Determine the (X, Y) coordinate at the center of the cell enclosing the given text.  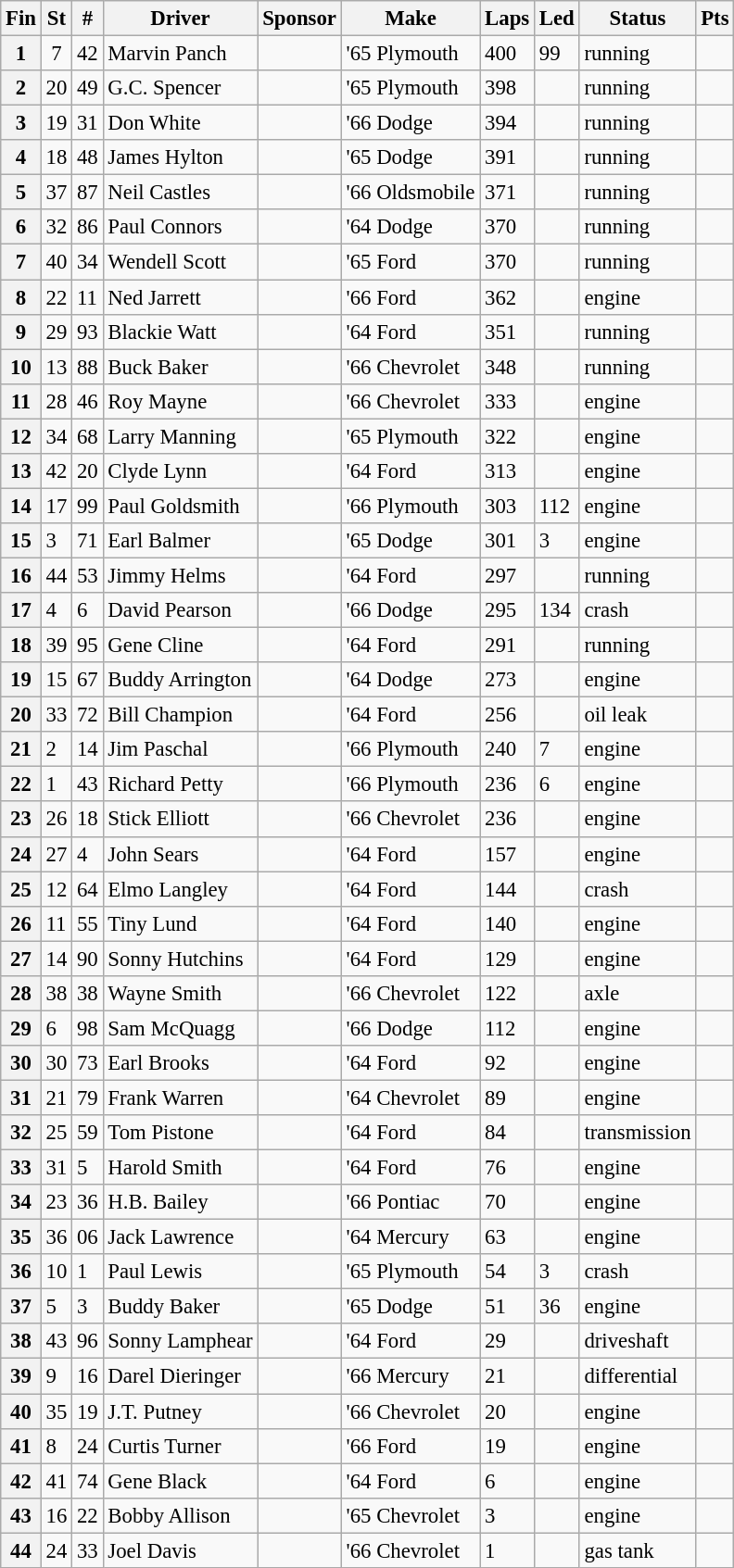
Jim Paschal (180, 749)
Wayne Smith (180, 994)
oil leak (638, 715)
G.C. Spencer (180, 88)
93 (87, 332)
Sonny Lamphear (180, 1342)
394 (508, 123)
Don White (180, 123)
64 (87, 889)
51 (508, 1307)
67 (87, 680)
Clyde Lynn (180, 471)
'64 Mercury (410, 1237)
Tom Pistone (180, 1133)
Ned Jarrett (180, 297)
Roy Mayne (180, 401)
Driver (180, 19)
Wendell Scott (180, 262)
84 (508, 1133)
Marvin Panch (180, 54)
313 (508, 471)
gas tank (638, 1550)
71 (87, 541)
Richard Petty (180, 784)
371 (508, 193)
Harold Smith (180, 1168)
68 (87, 436)
Curtis Turner (180, 1446)
Buddy Arrington (180, 680)
63 (508, 1237)
Paul Connors (180, 227)
76 (508, 1168)
348 (508, 367)
Gene Black (180, 1481)
Make (410, 19)
55 (87, 923)
398 (508, 88)
J.T. Putney (180, 1411)
'64 Chevrolet (410, 1098)
98 (87, 1028)
157 (508, 854)
72 (87, 715)
Darel Dieringer (180, 1376)
Earl Brooks (180, 1063)
Joel Davis (180, 1550)
362 (508, 297)
400 (508, 54)
88 (87, 367)
54 (508, 1272)
297 (508, 575)
351 (508, 332)
49 (87, 88)
295 (508, 610)
driveshaft (638, 1342)
134 (556, 610)
# (87, 19)
74 (87, 1481)
53 (87, 575)
'66 Mercury (410, 1376)
86 (87, 227)
Status (638, 19)
Sam McQuagg (180, 1028)
John Sears (180, 854)
92 (508, 1063)
Neil Castles (180, 193)
256 (508, 715)
Buddy Baker (180, 1307)
H.B. Bailey (180, 1202)
Laps (508, 19)
James Hylton (180, 157)
axle (638, 994)
Tiny Lund (180, 923)
Led (556, 19)
Sonny Hutchins (180, 959)
Sponsor (299, 19)
129 (508, 959)
46 (87, 401)
301 (508, 541)
Earl Balmer (180, 541)
Buck Baker (180, 367)
'66 Oldsmobile (410, 193)
391 (508, 157)
90 (87, 959)
95 (87, 646)
Larry Manning (180, 436)
Bill Champion (180, 715)
06 (87, 1237)
transmission (638, 1133)
70 (508, 1202)
Jack Lawrence (180, 1237)
Frank Warren (180, 1098)
140 (508, 923)
322 (508, 436)
Blackie Watt (180, 332)
St (56, 19)
96 (87, 1342)
Stick Elliott (180, 820)
Fin (21, 19)
'65 Ford (410, 262)
'66 Pontiac (410, 1202)
David Pearson (180, 610)
Paul Goldsmith (180, 506)
Gene Cline (180, 646)
48 (87, 157)
240 (508, 749)
122 (508, 994)
87 (87, 193)
differential (638, 1376)
'65 Chevrolet (410, 1515)
291 (508, 646)
Elmo Langley (180, 889)
Pts (715, 19)
59 (87, 1133)
273 (508, 680)
Paul Lewis (180, 1272)
79 (87, 1098)
144 (508, 889)
303 (508, 506)
73 (87, 1063)
89 (508, 1098)
Bobby Allison (180, 1515)
333 (508, 401)
Jimmy Helms (180, 575)
